Identify which cell holds the provided text, then report its (X, Y) central coordinate. 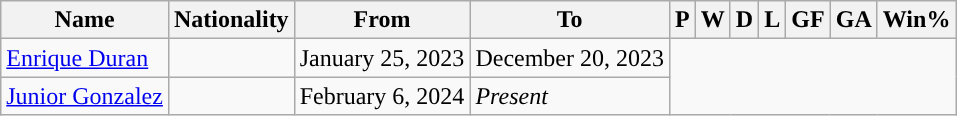
L (772, 20)
W (712, 20)
Name (85, 20)
Nationality (231, 20)
To (570, 20)
Enrique Duran (85, 58)
Win% (916, 20)
February 6, 2024 (382, 96)
GA (854, 20)
D (744, 20)
January 25, 2023 (382, 58)
P (683, 20)
Present (570, 96)
GF (808, 20)
From (382, 20)
Junior Gonzalez (85, 96)
December 20, 2023 (570, 58)
